Determine the [X, Y] coordinate at the center of the cell enclosing the given text.  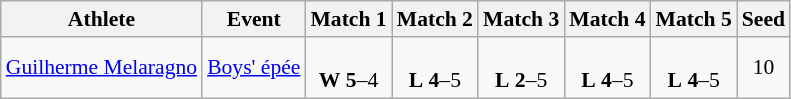
Boys' épée [254, 68]
L 2–5 [521, 68]
Match 3 [521, 19]
Match 1 [348, 19]
Seed [764, 19]
Athlete [102, 19]
Match 4 [607, 19]
Match 2 [435, 19]
10 [764, 68]
Guilherme Melaragno [102, 68]
Match 5 [694, 19]
W 5–4 [348, 68]
Event [254, 19]
